Return the (X, Y) coordinate for the center point of the cell that contains the specified text.  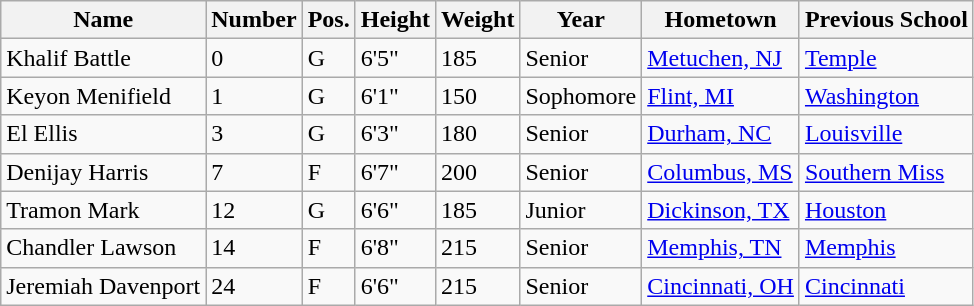
Metuchen, NJ (721, 58)
Pos. (328, 20)
Flint, MI (721, 96)
150 (478, 96)
Columbus, MS (721, 172)
14 (254, 248)
Memphis, TN (721, 248)
Chandler Lawson (104, 248)
6'5" (395, 58)
Dickinson, TX (721, 210)
Durham, NC (721, 134)
Cincinnati (886, 286)
7 (254, 172)
180 (478, 134)
Cincinnati, OH (721, 286)
Keyon Menifield (104, 96)
6'7" (395, 172)
Hometown (721, 20)
Khalif Battle (104, 58)
1 (254, 96)
6'3" (395, 134)
Memphis (886, 248)
Washington (886, 96)
Year (581, 20)
Temple (886, 58)
Tramon Mark (104, 210)
Louisville (886, 134)
Junior (581, 210)
Name (104, 20)
Previous School (886, 20)
12 (254, 210)
200 (478, 172)
Jeremiah Davenport (104, 286)
Number (254, 20)
El Ellis (104, 134)
6'1" (395, 96)
Sophomore (581, 96)
6'8" (395, 248)
Height (395, 20)
0 (254, 58)
Denijay Harris (104, 172)
24 (254, 286)
3 (254, 134)
Southern Miss (886, 172)
Houston (886, 210)
Weight (478, 20)
